Search for the cell housing the specified text and yield its (X, Y) center coordinate. 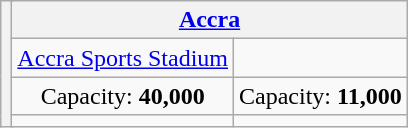
Capacity: 40,000 (123, 96)
Accra Sports Stadium (123, 58)
Capacity: 11,000 (321, 96)
Accra (210, 20)
